Capture the cell that displays the provided text and extract its (x, y) central coordinate. 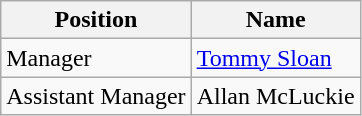
Name (276, 20)
Manager (96, 58)
Position (96, 20)
Assistant Manager (96, 96)
Allan McLuckie (276, 96)
Tommy Sloan (276, 58)
